Locate the cell with the specified text and output its [X, Y] center coordinate. 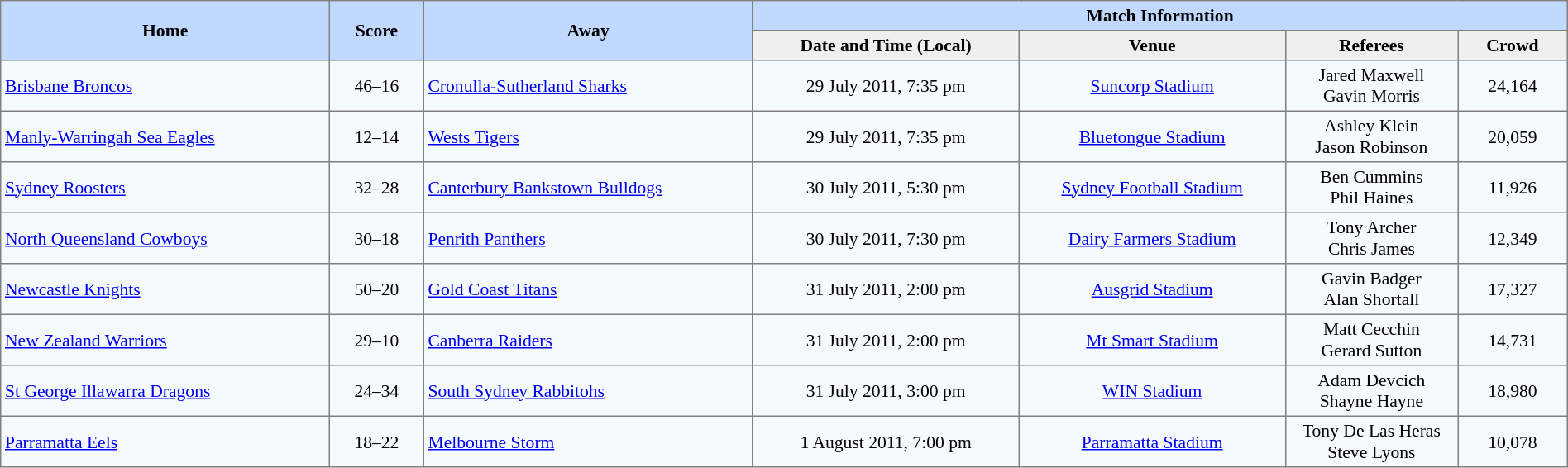
Penrith Panthers [588, 238]
Wests Tigers [588, 136]
Melbourne Storm [588, 442]
Dairy Farmers Stadium [1152, 238]
Ausgrid Stadium [1152, 289]
Jared MaxwellGavin Morris [1371, 86]
Newcastle Knights [165, 289]
New Zealand Warriors [165, 340]
Away [588, 31]
17,327 [1513, 289]
Manly-Warringah Sea Eagles [165, 136]
Sydney Football Stadium [1152, 188]
Matt CecchinGerard Sutton [1371, 340]
Adam DevcichShayne Hayne [1371, 391]
10,078 [1513, 442]
30 July 2011, 5:30 pm [886, 188]
18–22 [377, 442]
1 August 2011, 7:00 pm [886, 442]
Canterbury Bankstown Bulldogs [588, 188]
24–34 [377, 391]
Canberra Raiders [588, 340]
South Sydney Rabbitohs [588, 391]
11,926 [1513, 188]
Venue [1152, 45]
12–14 [377, 136]
31 July 2011, 3:00 pm [886, 391]
14,731 [1513, 340]
18,980 [1513, 391]
Match Information [1159, 16]
Parramatta Eels [165, 442]
30–18 [377, 238]
Ashley KleinJason Robinson [1371, 136]
North Queensland Cowboys [165, 238]
24,164 [1513, 86]
Mt Smart Stadium [1152, 340]
Sydney Roosters [165, 188]
Gold Coast Titans [588, 289]
30 July 2011, 7:30 pm [886, 238]
Referees [1371, 45]
Bluetongue Stadium [1152, 136]
29–10 [377, 340]
Crowd [1513, 45]
Suncorp Stadium [1152, 86]
Date and Time (Local) [886, 45]
20,059 [1513, 136]
50–20 [377, 289]
Score [377, 31]
WIN Stadium [1152, 391]
Cronulla-Sutherland Sharks [588, 86]
Ben CumminsPhil Haines [1371, 188]
Gavin BadgerAlan Shortall [1371, 289]
Parramatta Stadium [1152, 442]
46–16 [377, 86]
12,349 [1513, 238]
Tony ArcherChris James [1371, 238]
Brisbane Broncos [165, 86]
32–28 [377, 188]
St George Illawarra Dragons [165, 391]
Tony De Las HerasSteve Lyons [1371, 442]
Home [165, 31]
